For the text-containing cell, return its midpoint in (X, Y) coordinate format. 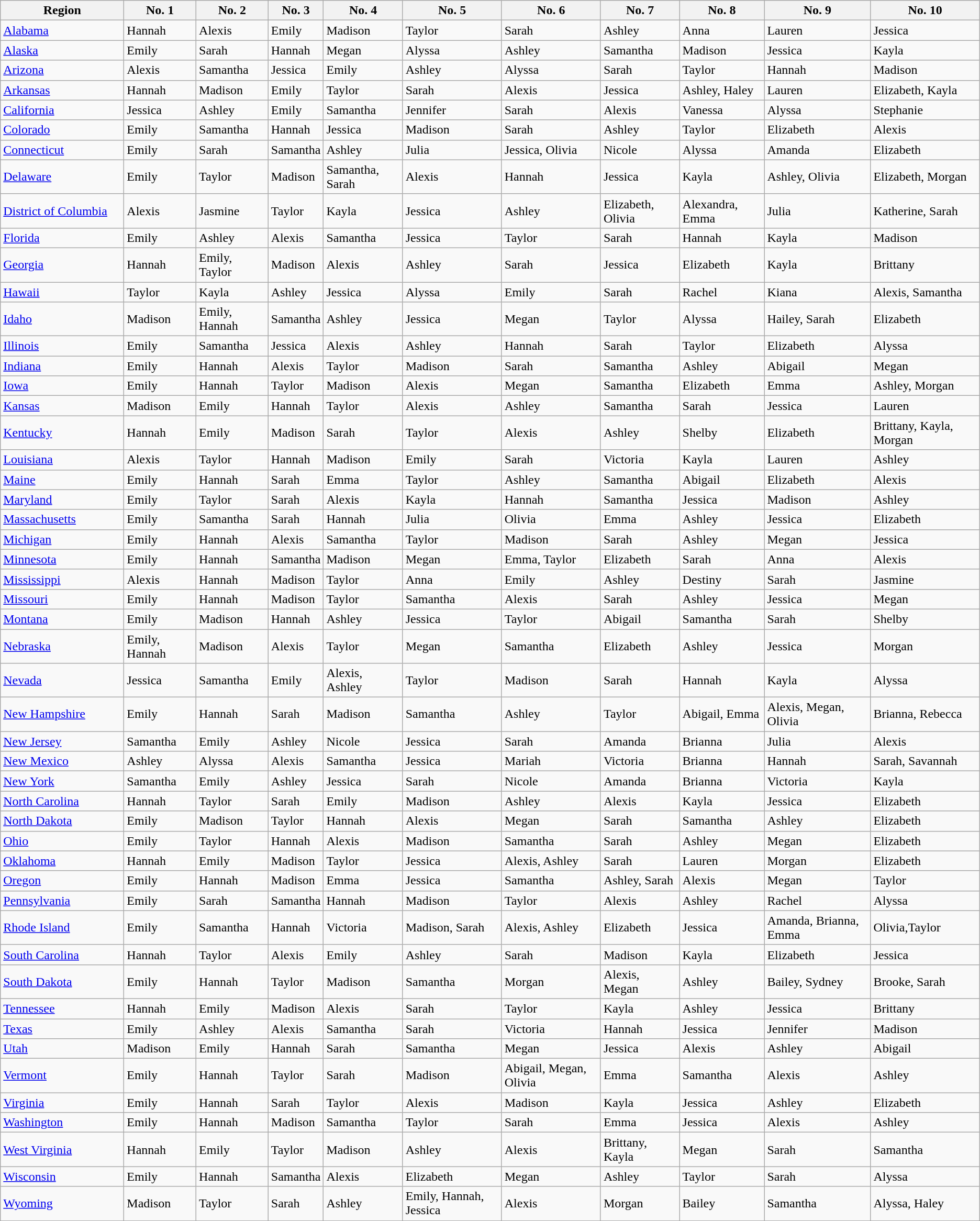
North Dakota (62, 821)
Kansas (62, 406)
Samantha, Sarah (363, 177)
Montana (62, 619)
Michigan (62, 539)
Region (62, 10)
Alabama (62, 30)
No. 9 (818, 10)
Utah (62, 1049)
Destiny (722, 579)
Tennessee (62, 1008)
Elizabeth, Olivia (640, 210)
Minnesota (62, 559)
Oklahoma (62, 861)
Wyoming (62, 1203)
Hawaii (62, 292)
Emily, Taylor (232, 265)
Arkansas (62, 90)
Nevada (62, 681)
Elizabeth, Kayla (925, 90)
Mariah (551, 761)
Arizona (62, 70)
Florida (62, 238)
Alexandra, Emma (722, 210)
New Jersey (62, 741)
Hailey, Sarah (818, 319)
Madison, Sarah (452, 928)
Nebraska (62, 646)
New Hampshire (62, 714)
Alyssa, Haley (925, 1203)
Vermont (62, 1075)
Ashley, Sarah (640, 881)
Idaho (62, 319)
Emily, Hannah, Jessica (452, 1203)
California (62, 110)
Ashley, Olivia (818, 177)
Maine (62, 480)
Kentucky (62, 432)
Pennsylvania (62, 901)
North Carolina (62, 801)
Brooke, Sarah (925, 981)
Texas (62, 1029)
Missouri (62, 599)
No. 10 (925, 10)
Brianna, Rebecca (925, 714)
Delaware (62, 177)
Emma, Taylor (551, 559)
No. 1 (160, 10)
Mississippi (62, 579)
Brittany, Kayla (640, 1150)
Abigail, Emma (722, 714)
Rhode Island (62, 928)
Massachusetts (62, 519)
South Dakota (62, 981)
Bailey (722, 1203)
Louisiana (62, 460)
No. 7 (640, 10)
No. 6 (551, 10)
Jessica, Olivia (551, 150)
Illinois (62, 346)
Maryland (62, 500)
Alexis, Samantha (925, 292)
Ashley, Haley (722, 90)
Iowa (62, 386)
Amanda, Brianna, Emma (818, 928)
Connecticut (62, 150)
Sarah, Savannah (925, 761)
District of Columbia (62, 210)
Alexis, Megan (640, 981)
Brittany, Kayla, Morgan (925, 432)
Colorado (62, 130)
Vanessa (722, 110)
No. 3 (296, 10)
Washington (62, 1123)
New Mexico (62, 761)
Oregon (62, 881)
Olivia (551, 519)
Ohio (62, 841)
Katherine, Sarah (925, 210)
Wisconsin (62, 1176)
Indiana (62, 366)
Bailey, Sydney (818, 981)
Alexis, Megan, Olivia (818, 714)
Olivia,Taylor (925, 928)
Alaska (62, 50)
West Virginia (62, 1150)
New York (62, 781)
Stephanie (925, 110)
Georgia (62, 265)
Elizabeth, Morgan (925, 177)
No. 2 (232, 10)
No. 5 (452, 10)
Ashley, Morgan (925, 386)
Virginia (62, 1103)
No. 4 (363, 10)
Abigail, Megan, Olivia (551, 1075)
No. 8 (722, 10)
Kiana (818, 292)
South Carolina (62, 954)
